Provide the [X, Y] coordinate of the cell's center where the given text is located.  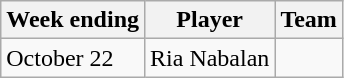
Player [210, 20]
Week ending [73, 20]
October 22 [73, 58]
Team [309, 20]
Ria Nabalan [210, 58]
